Scan for the cell matching the given text and deliver its [x, y] coordinate at center. 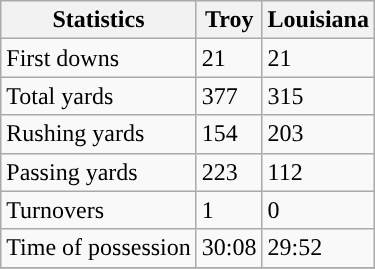
Statistics [99, 20]
Louisiana [318, 20]
Time of possession [99, 248]
Rushing yards [99, 134]
1 [229, 210]
29:52 [318, 248]
112 [318, 172]
377 [229, 96]
223 [229, 172]
154 [229, 134]
315 [318, 96]
Troy [229, 20]
Total yards [99, 96]
First downs [99, 58]
Passing yards [99, 172]
0 [318, 210]
203 [318, 134]
Turnovers [99, 210]
30:08 [229, 248]
